Return (x, y) of the center of cell containing provided text 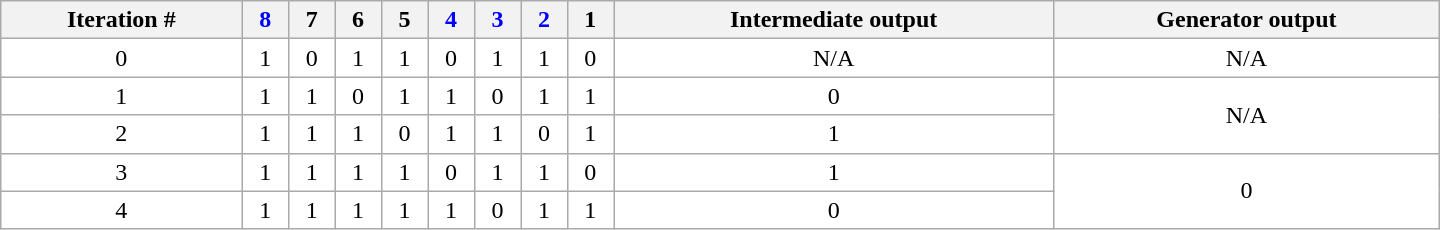
Iteration # (122, 20)
Intermediate output (834, 20)
7 (311, 20)
8 (265, 20)
6 (358, 20)
5 (404, 20)
Generator output (1247, 20)
